For the text-containing cell, return its midpoint in [x, y] coordinate format. 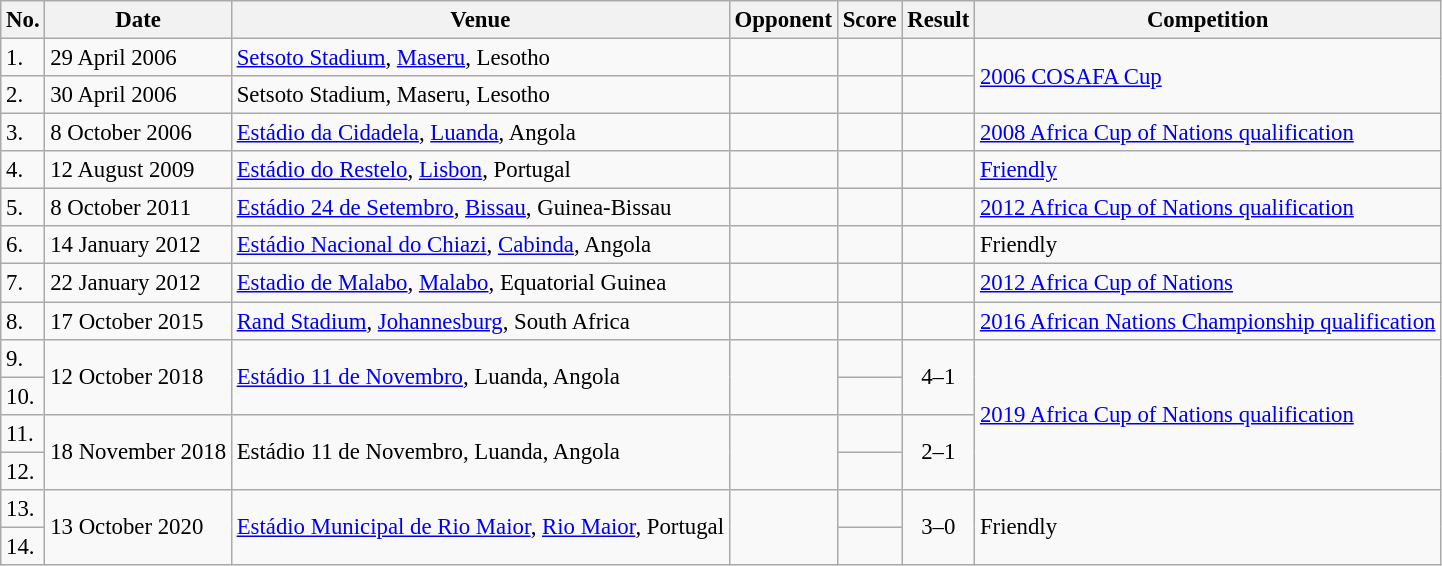
2008 Africa Cup of Nations qualification [1208, 133]
8. [23, 321]
17 October 2015 [138, 321]
Score [870, 20]
8 October 2011 [138, 208]
Estádio Nacional do Chiazi, Cabinda, Angola [480, 245]
2012 Africa Cup of Nations qualification [1208, 208]
29 April 2006 [138, 58]
9. [23, 358]
Competition [1208, 20]
2–1 [938, 452]
Estádio do Restelo, Lisbon, Portugal [480, 170]
4–1 [938, 376]
12 October 2018 [138, 376]
14. [23, 546]
12. [23, 471]
Date [138, 20]
11. [23, 433]
8 October 2006 [138, 133]
2. [23, 95]
2012 Africa Cup of Nations [1208, 283]
No. [23, 20]
18 November 2018 [138, 452]
2016 African Nations Championship qualification [1208, 321]
14 January 2012 [138, 245]
30 April 2006 [138, 95]
7. [23, 283]
Estadio de Malabo, Malabo, Equatorial Guinea [480, 283]
Estádio 24 de Setembro, Bissau, Guinea-Bissau [480, 208]
2006 COSAFA Cup [1208, 76]
13. [23, 509]
5. [23, 208]
Venue [480, 20]
3–0 [938, 528]
Rand Stadium, Johannesburg, South Africa [480, 321]
10. [23, 396]
22 January 2012 [138, 283]
Result [938, 20]
Estádio da Cidadela, Luanda, Angola [480, 133]
4. [23, 170]
3. [23, 133]
Estádio Municipal de Rio Maior, Rio Maior, Portugal [480, 528]
13 October 2020 [138, 528]
6. [23, 245]
2019 Africa Cup of Nations qualification [1208, 414]
1. [23, 58]
Opponent [783, 20]
12 August 2009 [138, 170]
